Provide the [x, y] coordinate of the cell's center where the given text is located.  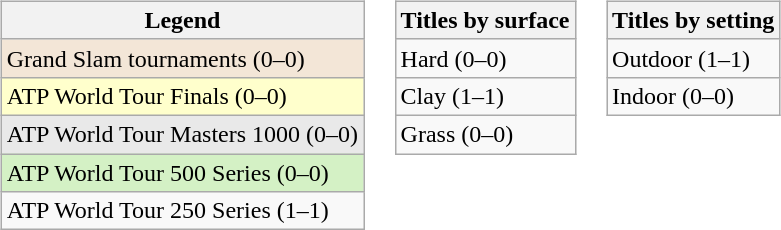
Titles by surface [485, 20]
Hard (0–0) [485, 58]
ATP World Tour Masters 1000 (0–0) [182, 134]
Titles by setting [694, 20]
Grand Slam tournaments (0–0) [182, 58]
ATP World Tour 500 Series (0–0) [182, 173]
ATP World Tour Finals (0–0) [182, 96]
Outdoor (1–1) [694, 58]
Legend [182, 20]
Indoor (0–0) [694, 96]
Grass (0–0) [485, 134]
Clay (1–1) [485, 96]
ATP World Tour 250 Series (1–1) [182, 211]
